Output the (X, Y) coordinate of the center of the cell containing the given text.  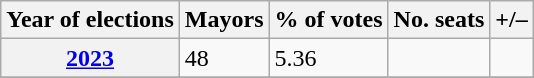
+/– (512, 20)
2023 (90, 58)
48 (224, 58)
No. seats (439, 20)
Year of elections (90, 20)
5.36 (328, 58)
% of votes (328, 20)
Mayors (224, 20)
